Locate the cell with the specified text and output its (x, y) center coordinate. 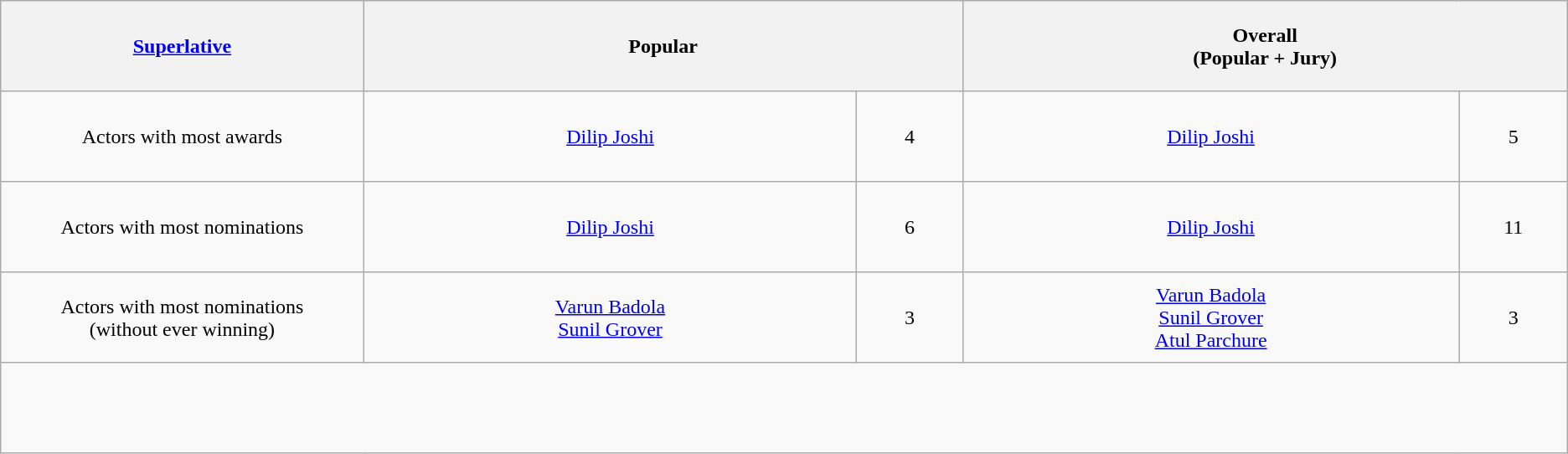
Varun BadolaSunil Grover (610, 317)
6 (910, 227)
11 (1513, 227)
4 (910, 137)
Popular (663, 46)
Superlative (183, 46)
Overall(Popular + Jury) (1265, 46)
Actors with most nominations (183, 227)
5 (1513, 137)
Varun BadolaSunil GroverAtul Parchure (1211, 317)
Actors with most awards (183, 137)
Actors with most nominations(without ever winning) (183, 317)
